Find where the given text appears and provide that cell's center as (X, Y) coordinate. 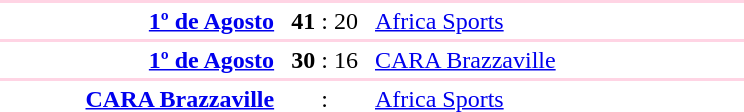
30 : 16 (325, 60)
41 : 20 (325, 21)
CARA Brazzaville (512, 60)
Africa Sports (512, 21)
